For the text-containing cell, return its midpoint in [x, y] coordinate format. 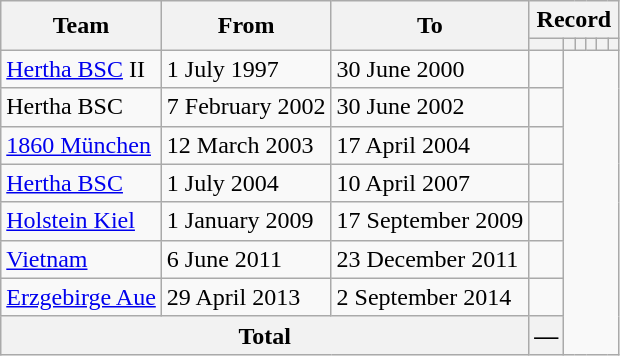
Hertha BSC II [82, 69]
— [546, 335]
To [430, 26]
1860 München [82, 145]
12 March 2003 [246, 145]
29 April 2013 [246, 297]
From [246, 26]
23 December 2011 [430, 259]
Holstein Kiel [82, 221]
30 June 2000 [430, 69]
7 February 2002 [246, 107]
6 June 2011 [246, 259]
Total [265, 335]
1 January 2009 [246, 221]
30 June 2002 [430, 107]
Record [574, 20]
1 July 2004 [246, 183]
Erzgebirge Aue [82, 297]
Vietnam [82, 259]
2 September 2014 [430, 297]
Team [82, 26]
1 July 1997 [246, 69]
17 September 2009 [430, 221]
10 April 2007 [430, 183]
17 April 2004 [430, 145]
